Locate the cell with the specified text and output its [X, Y] center coordinate. 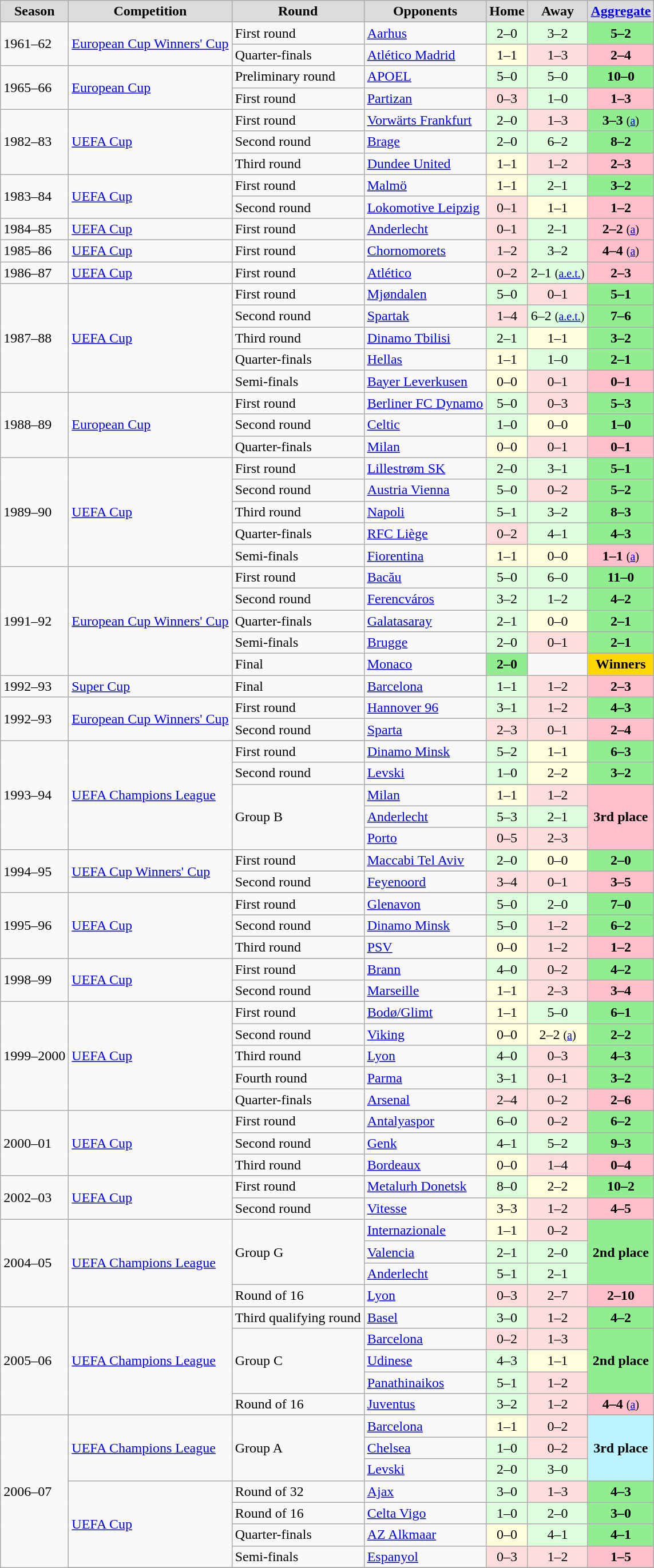
1987–88 [34, 338]
1988–89 [34, 425]
Round [298, 11]
Porto [425, 838]
1–1 (a) [621, 555]
6–2 (a.e.t.) [557, 316]
6–3 [621, 751]
2002–03 [34, 1197]
Celta Vigo [425, 1513]
2000–01 [34, 1143]
8–3 [621, 512]
2–10 [621, 1295]
APOEL [425, 77]
Internazionale [425, 1230]
2006–07 [34, 1491]
Opponents [425, 11]
Fourth round [298, 1078]
Vorwärts Frankfurt [425, 120]
Valencia [425, 1252]
1989–90 [34, 512]
UEFA Cup Winners' Cup [150, 871]
Udinese [425, 1361]
2–6 [621, 1100]
1985–86 [34, 250]
Group G [298, 1252]
6–1 [621, 1013]
Aggregate [621, 11]
10–2 [621, 1187]
1961–62 [34, 44]
4–5 [621, 1208]
Celtic [425, 425]
Berliner FC Dynamo [425, 403]
AZ Alkmaar [425, 1535]
Galatasaray [425, 620]
9–3 [621, 1143]
Hellas [425, 360]
Parma [425, 1078]
11–0 [621, 577]
Round of 32 [298, 1491]
Ajax [425, 1491]
Competition [150, 11]
Austria Vienna [425, 490]
Aarhus [425, 33]
Bayer Leverkusen [425, 381]
Feyenoord [425, 882]
10–0 [621, 77]
Spartak [425, 316]
Winners [621, 664]
Metalurh Donetsk [425, 1187]
Arsenal [425, 1100]
Away [557, 11]
1991–92 [34, 620]
1983–84 [34, 196]
Ferencváros [425, 599]
Lokomotive Leipzig [425, 207]
Lillestrøm SK [425, 468]
RFC Liège [425, 534]
Super Cup [150, 686]
2–7 [557, 1295]
3–3 (a) [621, 120]
Maccabi Tel Aviv [425, 860]
Mjøndalen [425, 295]
8–0 [507, 1187]
8–2 [621, 142]
Vitesse [425, 1208]
1998–99 [34, 980]
Dundee United [425, 164]
1982–83 [34, 142]
Bodø/Glimt [425, 1013]
Antalyaspor [425, 1121]
3–5 [621, 882]
1986–87 [34, 273]
Chelsea [425, 1448]
Fiorentina [425, 555]
Brugge [425, 643]
Basel [425, 1317]
Group C [298, 1361]
Season [34, 11]
1965–66 [34, 87]
2–1 (a.e.t.) [557, 273]
PSV [425, 947]
Brann [425, 969]
0–5 [507, 838]
Panathinaikos [425, 1383]
1994–95 [34, 871]
Hannover 96 [425, 708]
Monaco [425, 664]
0–4 [621, 1165]
Preliminary round [298, 77]
2004–05 [34, 1263]
Dinamo Tbilisi [425, 338]
Sparta [425, 730]
Bordeaux [425, 1165]
Genk [425, 1143]
7–6 [621, 316]
1995–96 [34, 925]
3–3 [507, 1208]
Atlético Madrid [425, 55]
Brage [425, 142]
Partizan [425, 98]
Napoli [425, 512]
Glenavon [425, 904]
1993–94 [34, 795]
Bacău [425, 577]
1984–85 [34, 229]
Group B [298, 817]
Espanyol [425, 1557]
Juventus [425, 1404]
1999–2000 [34, 1056]
7–0 [621, 904]
Group A [298, 1448]
Malmö [425, 185]
Marseille [425, 991]
Home [507, 11]
2005–06 [34, 1360]
Third qualifying round [298, 1317]
Atlético [425, 273]
1–5 [621, 1557]
Viking [425, 1034]
Chornomorets [425, 250]
